Pinpoint the cell where the given text exists, returning its [x, y] midpoint coordinate. 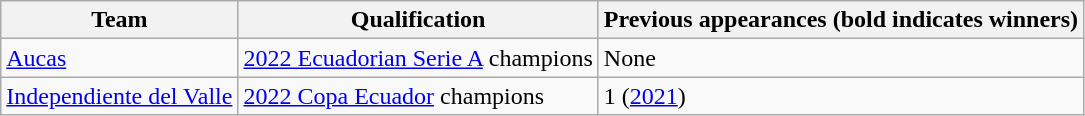
2022 Ecuadorian Serie A champions [418, 58]
None [840, 58]
1 (2021) [840, 96]
Team [120, 20]
Previous appearances (bold indicates winners) [840, 20]
Aucas [120, 58]
Qualification [418, 20]
Independiente del Valle [120, 96]
2022 Copa Ecuador champions [418, 96]
